Identify which cell holds the provided text, then report its (X, Y) central coordinate. 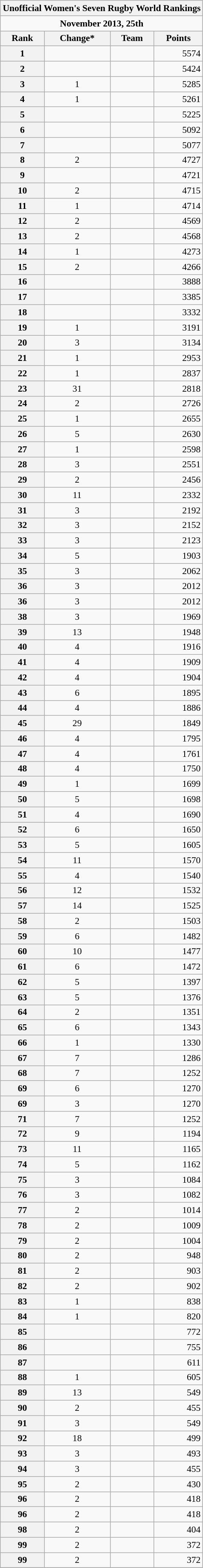
1503 (178, 921)
84 (22, 1317)
2598 (178, 449)
4273 (178, 252)
44 (22, 708)
1343 (178, 1028)
45 (22, 724)
1014 (178, 1210)
430 (178, 1484)
35 (22, 571)
40 (22, 647)
820 (178, 1317)
74 (22, 1165)
1909 (178, 662)
1330 (178, 1043)
17 (22, 297)
5225 (178, 115)
33 (22, 541)
24 (22, 404)
30 (22, 495)
72 (22, 1134)
88 (22, 1377)
November 2013, 25th (101, 23)
21 (22, 358)
78 (22, 1225)
2332 (178, 495)
39 (22, 632)
77 (22, 1210)
2551 (178, 465)
1650 (178, 830)
89 (22, 1393)
4715 (178, 191)
2456 (178, 480)
66 (22, 1043)
23 (22, 389)
43 (22, 693)
1532 (178, 891)
3888 (178, 282)
2630 (178, 434)
26 (22, 434)
1540 (178, 876)
65 (22, 1028)
1886 (178, 708)
755 (178, 1347)
1904 (178, 678)
62 (22, 982)
2192 (178, 510)
1472 (178, 967)
41 (22, 662)
86 (22, 1347)
19 (22, 328)
1699 (178, 784)
948 (178, 1256)
1009 (178, 1225)
59 (22, 936)
93 (22, 1454)
94 (22, 1469)
32 (22, 525)
85 (22, 1332)
3332 (178, 313)
25 (22, 419)
52 (22, 830)
4727 (178, 160)
5285 (178, 84)
4568 (178, 237)
1286 (178, 1058)
82 (22, 1287)
5424 (178, 69)
1397 (178, 982)
16 (22, 282)
67 (22, 1058)
2953 (178, 358)
4714 (178, 206)
1761 (178, 754)
75 (22, 1180)
1916 (178, 647)
1004 (178, 1241)
1605 (178, 845)
63 (22, 997)
8 (22, 160)
95 (22, 1484)
81 (22, 1271)
58 (22, 921)
64 (22, 1012)
38 (22, 617)
57 (22, 906)
55 (22, 876)
1969 (178, 617)
5261 (178, 100)
2123 (178, 541)
1750 (178, 769)
34 (22, 556)
1895 (178, 693)
1525 (178, 906)
5574 (178, 54)
1351 (178, 1012)
1477 (178, 952)
71 (22, 1119)
2062 (178, 571)
91 (22, 1423)
772 (178, 1332)
404 (178, 1530)
Change* (78, 38)
3385 (178, 297)
Unofficial Women's Seven Rugby World Rankings (101, 8)
903 (178, 1271)
3191 (178, 328)
2837 (178, 373)
80 (22, 1256)
2726 (178, 404)
48 (22, 769)
4721 (178, 176)
4266 (178, 267)
1082 (178, 1195)
1376 (178, 997)
20 (22, 343)
2152 (178, 525)
15 (22, 267)
68 (22, 1073)
1084 (178, 1180)
493 (178, 1454)
1162 (178, 1165)
46 (22, 739)
2818 (178, 389)
60 (22, 952)
87 (22, 1363)
92 (22, 1439)
1903 (178, 556)
76 (22, 1195)
47 (22, 754)
28 (22, 465)
5077 (178, 145)
1948 (178, 632)
1849 (178, 724)
902 (178, 1287)
53 (22, 845)
1690 (178, 815)
49 (22, 784)
611 (178, 1363)
1698 (178, 800)
499 (178, 1439)
605 (178, 1377)
79 (22, 1241)
22 (22, 373)
83 (22, 1301)
42 (22, 678)
98 (22, 1530)
2655 (178, 419)
1795 (178, 739)
Points (178, 38)
61 (22, 967)
27 (22, 449)
838 (178, 1301)
Team (132, 38)
4569 (178, 221)
1482 (178, 936)
3134 (178, 343)
54 (22, 860)
1194 (178, 1134)
5092 (178, 130)
90 (22, 1408)
Rank (22, 38)
50 (22, 800)
73 (22, 1149)
1570 (178, 860)
56 (22, 891)
1165 (178, 1149)
51 (22, 815)
